Identify which cell holds the provided text, then report its [X, Y] central coordinate. 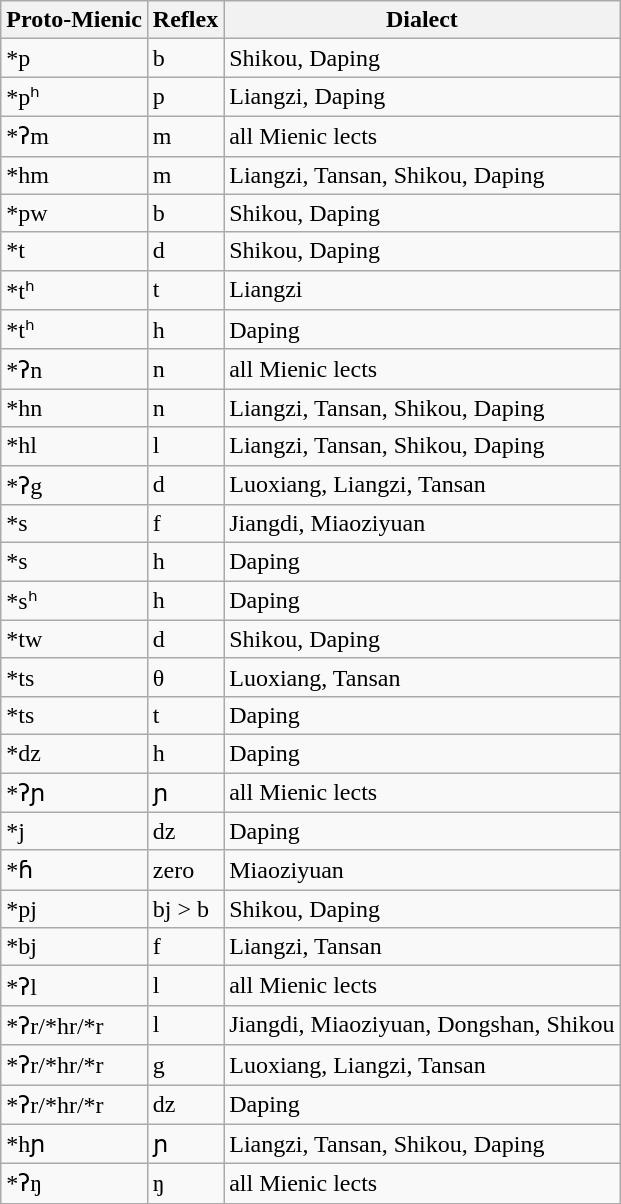
g [185, 1065]
*hl [74, 446]
Luoxiang, Tansan [422, 677]
*pʰ [74, 97]
p [185, 97]
*p [74, 58]
Liangzi [422, 290]
*ʔŋ [74, 1184]
*j [74, 831]
*pj [74, 909]
θ [185, 677]
bj > b [185, 909]
*ʔg [74, 485]
*ʔɲ [74, 792]
*hɲ [74, 1144]
Jiangdi, Miaoziyuan, Dongshan, Shikou [422, 1025]
*dz [74, 753]
*ɦ [74, 870]
Liangzi, Tansan [422, 947]
Miaoziyuan [422, 870]
ŋ [185, 1184]
*ʔl [74, 986]
Dialect [422, 20]
*t [74, 251]
Proto-Mienic [74, 20]
*hn [74, 408]
*ʔn [74, 369]
*pw [74, 213]
Jiangdi, Miaoziyuan [422, 524]
*tw [74, 639]
*ʔm [74, 136]
*hm [74, 175]
Reflex [185, 20]
*sʰ [74, 601]
*bj [74, 947]
Liangzi, Daping [422, 97]
zero [185, 870]
